Locate the cell with the specified text and output its (X, Y) center coordinate. 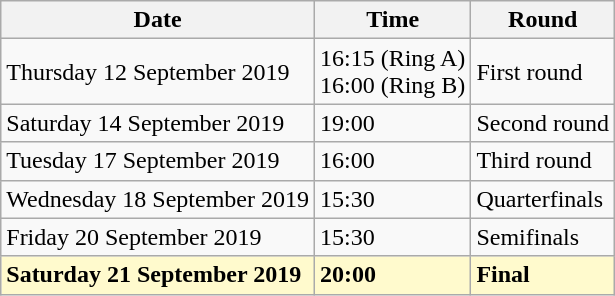
16:15 (Ring A)16:00 (Ring B) (392, 72)
Time (392, 20)
First round (543, 72)
Third round (543, 161)
Saturday 21 September 2019 (158, 275)
19:00 (392, 123)
Date (158, 20)
Friday 20 September 2019 (158, 237)
Saturday 14 September 2019 (158, 123)
Semifinals (543, 237)
Wednesday 18 September 2019 (158, 199)
Quarterfinals (543, 199)
Thursday 12 September 2019 (158, 72)
Round (543, 20)
Second round (543, 123)
Tuesday 17 September 2019 (158, 161)
Final (543, 275)
16:00 (392, 161)
20:00 (392, 275)
